Detect which cell encompasses the target text, then output its (X, Y) center coordinate. 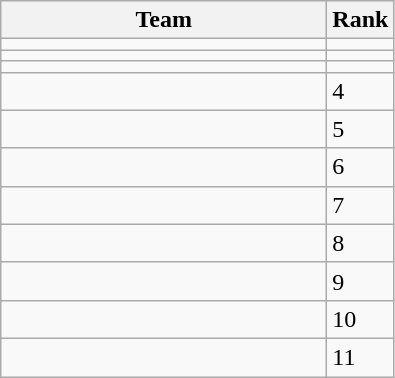
10 (360, 319)
4 (360, 91)
7 (360, 205)
8 (360, 243)
5 (360, 129)
6 (360, 167)
Rank (360, 20)
Team (164, 20)
9 (360, 281)
11 (360, 357)
